Locate the cell with the specified text and output its (X, Y) center coordinate. 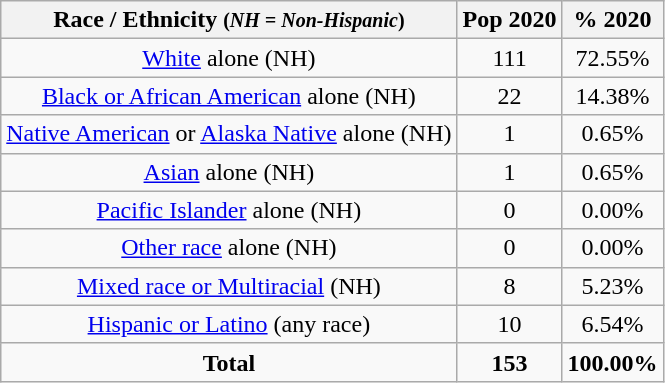
8 (510, 286)
14.38% (612, 96)
Other race alone (NH) (229, 248)
Total (229, 362)
Black or African American alone (NH) (229, 96)
% 2020 (612, 20)
22 (510, 96)
Pop 2020 (510, 20)
100.00% (612, 362)
6.54% (612, 324)
5.23% (612, 286)
Mixed race or Multiracial (NH) (229, 286)
Hispanic or Latino (any race) (229, 324)
Pacific Islander alone (NH) (229, 210)
Race / Ethnicity (NH = Non-Hispanic) (229, 20)
72.55% (612, 58)
Asian alone (NH) (229, 172)
Native American or Alaska Native alone (NH) (229, 134)
10 (510, 324)
153 (510, 362)
111 (510, 58)
White alone (NH) (229, 58)
